Provide the [x, y] coordinate of the cell's center where the given text is located.  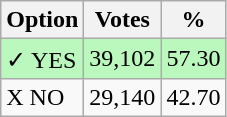
29,140 [122, 97]
% [194, 20]
✓ YES [42, 59]
42.70 [194, 97]
Option [42, 20]
57.30 [194, 59]
Votes [122, 20]
39,102 [122, 59]
X NO [42, 97]
